Identify which cell holds the provided text, then report its (X, Y) central coordinate. 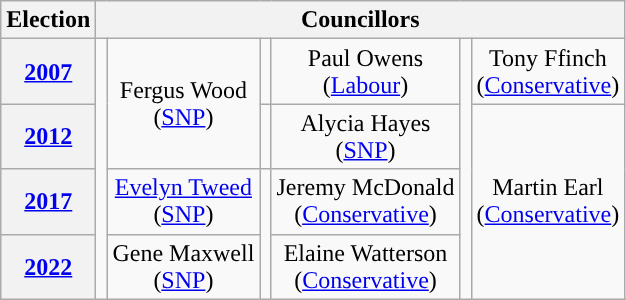
Tony Ffinch(Conservative) (548, 72)
Evelyn Tweed(SNP) (184, 202)
Martin Earl(Conservative) (548, 202)
2017 (48, 202)
2012 (48, 136)
Alycia Hayes(SNP) (366, 136)
Paul Owens(Labour) (366, 72)
Fergus Wood(SNP) (184, 104)
Councillors (360, 20)
Gene Maxwell(SNP) (184, 266)
Elaine Watterson(Conservative) (366, 266)
2022 (48, 266)
Election (48, 20)
Jeremy McDonald(Conservative) (366, 202)
2007 (48, 72)
